Return the (X, Y) coordinate for the center point of the cell that contains the specified text.  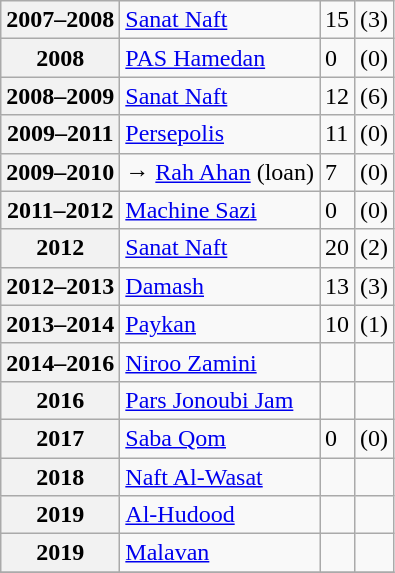
2017 (60, 438)
12 (338, 96)
Damash (220, 286)
→ Rah Ahan (loan) (220, 172)
PAS Hamedan (220, 58)
Persepolis (220, 134)
2012 (60, 248)
15 (338, 20)
13 (338, 286)
Pars Jonoubi Jam (220, 400)
2008–2009 (60, 96)
Naft Al-Wasat (220, 477)
(2) (374, 248)
10 (338, 324)
2018 (60, 477)
2009–2011 (60, 134)
Paykan (220, 324)
2013–2014 (60, 324)
Machine Sazi (220, 210)
2016 (60, 400)
20 (338, 248)
Niroo Zamini (220, 362)
Malavan (220, 553)
2008 (60, 58)
Saba Qom (220, 438)
2014–2016 (60, 362)
7 (338, 172)
2011–2012 (60, 210)
(6) (374, 96)
(1) (374, 324)
2009–2010 (60, 172)
2007–2008 (60, 20)
Al-Hudood (220, 515)
11 (338, 134)
2012–2013 (60, 286)
